Output the (x, y) coordinate of the center of the cell containing the given text.  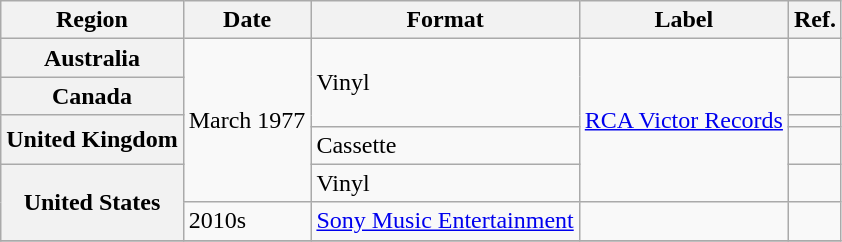
March 1977 (247, 120)
United States (92, 202)
2010s (247, 221)
Sony Music Entertainment (445, 221)
United Kingdom (92, 140)
Date (247, 20)
Format (445, 20)
RCA Victor Records (684, 120)
Ref. (814, 20)
Region (92, 20)
Canada (92, 96)
Label (684, 20)
Cassette (445, 145)
Australia (92, 58)
